From the cell containing the given text, extract its center point as (X, Y) coordinate. 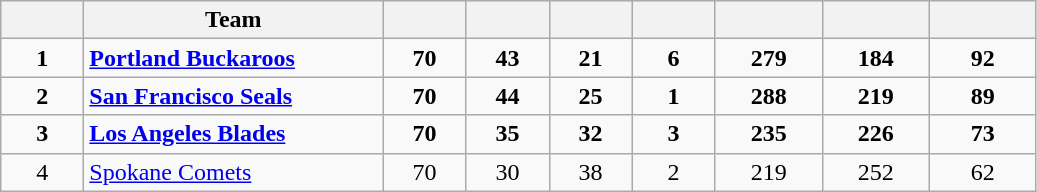
Spokane Comets (234, 172)
35 (508, 134)
San Francisco Seals (234, 96)
43 (508, 58)
279 (768, 58)
25 (590, 96)
32 (590, 134)
Los Angeles Blades (234, 134)
288 (768, 96)
6 (674, 58)
226 (876, 134)
44 (508, 96)
30 (508, 172)
Portland Buckaroos (234, 58)
73 (982, 134)
21 (590, 58)
235 (768, 134)
89 (982, 96)
Team (234, 20)
184 (876, 58)
4 (42, 172)
38 (590, 172)
92 (982, 58)
252 (876, 172)
62 (982, 172)
